Output the (x, y) coordinate of the center of the cell containing the given text.  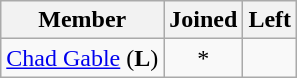
Left (270, 20)
Chad Gable (L) (82, 58)
* (204, 58)
Member (82, 20)
Joined (204, 20)
